Find where the given text appears and provide that cell's center as [X, Y] coordinate. 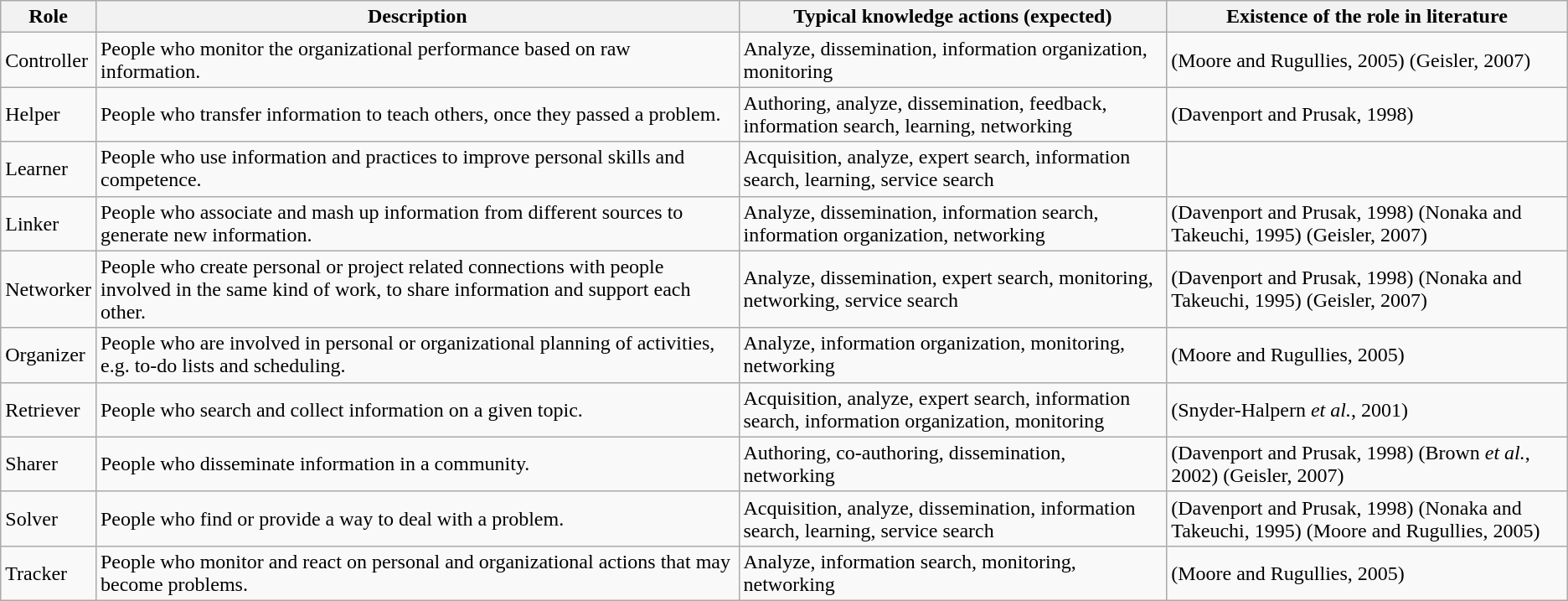
(Moore and Rugullies, 2005) (Geisler, 2007) [1367, 60]
People who create personal or project related connections with people involved in the same kind of work, to share information and support each other. [417, 289]
Organizer [49, 355]
(Davenport and Prusak, 1998) (Nonaka and Takeuchi, 1995) (Moore and Rugullies, 2005) [1367, 518]
(Snyder-Halpern et al., 2001) [1367, 409]
People who monitor the organizational performance based on raw information. [417, 60]
Typical knowledge actions (expected) [953, 17]
People who associate and mash up information from different sources to generate new information. [417, 223]
Sharer [49, 464]
Retriever [49, 409]
People who search and collect information on a given topic. [417, 409]
(Davenport and Prusak, 1998) [1367, 114]
(Davenport and Prusak, 1998) (Brown et al., 2002) (Geisler, 2007) [1367, 464]
Tracker [49, 573]
People who disseminate information in a community. [417, 464]
People who monitor and react on personal and organizational actions that may become problems. [417, 573]
Analyze, dissemination, expert search, monitoring, networking, service search [953, 289]
Analyze, information organization, monitoring, networking [953, 355]
People who transfer information to teach others, once they passed a problem. [417, 114]
Analyze, dissemination, information search, information organization, networking [953, 223]
Role [49, 17]
Acquisition, analyze, expert search, information search, learning, service search [953, 169]
Description [417, 17]
Analyze, information search, monitoring, networking [953, 573]
Analyze, dissemination, information organization, monitoring [953, 60]
Authoring, co-authoring, dissemination, networking [953, 464]
People who use information and practices to improve personal skills and competence. [417, 169]
Acquisition, analyze, expert search, information search, information organization, monitoring [953, 409]
Linker [49, 223]
Controller [49, 60]
Networker [49, 289]
People who find or provide a way to deal with a problem. [417, 518]
Acquisition, analyze, dissemination, information search, learning, service search [953, 518]
Learner [49, 169]
Authoring, analyze, dissemination, feedback, information search, learning, networking [953, 114]
People who are involved in personal or organizational planning of activities, e.g. to-do lists and scheduling. [417, 355]
Solver [49, 518]
Existence of the role in literature [1367, 17]
Helper [49, 114]
